Pinpoint the cell where the given text exists, returning its [x, y] midpoint coordinate. 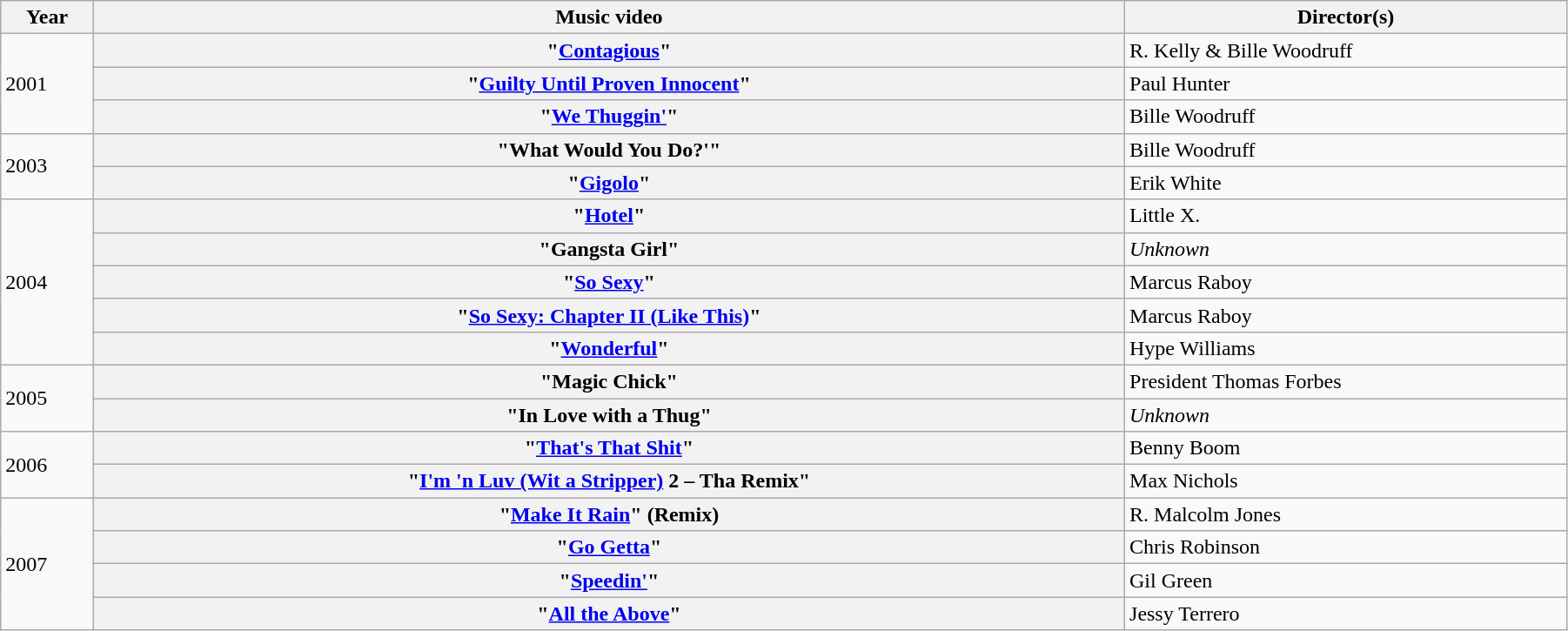
2005 [47, 398]
Chris Robinson [1346, 547]
"So Sexy" [609, 282]
"Speedin'" [609, 581]
"We Thuggin'" [609, 117]
2006 [47, 465]
"Gigolo" [609, 183]
"I'm 'n Luv (Wit a Stripper) 2 – Tha Remix" [609, 481]
"All the Above" [609, 614]
"Go Getta" [609, 547]
2001 [47, 84]
Max Nichols [1346, 481]
R. Malcolm Jones [1346, 514]
"What Would You Do?'" [609, 150]
Music video [609, 17]
2003 [47, 166]
Director(s) [1346, 17]
Year [47, 17]
2007 [47, 564]
"Contagious" [609, 50]
Benny Boom [1346, 448]
"So Sexy: Chapter II (Like This)" [609, 315]
Little X. [1346, 216]
Erik White [1346, 183]
Jessy Terrero [1346, 614]
Gil Green [1346, 581]
"Make It Rain" (Remix) [609, 514]
"That's That Shit" [609, 448]
"In Love with a Thug" [609, 415]
Paul Hunter [1346, 84]
"Magic Chick" [609, 381]
President Thomas Forbes [1346, 381]
"Gangsta Girl" [609, 249]
Hype Williams [1346, 348]
"Guilty Until Proven Innocent" [609, 84]
"Wonderful" [609, 348]
R. Kelly & Bille Woodruff [1346, 50]
"Hotel" [609, 216]
2004 [47, 282]
